Return the (x, y) coordinate for the center point of the cell that contains the specified text.  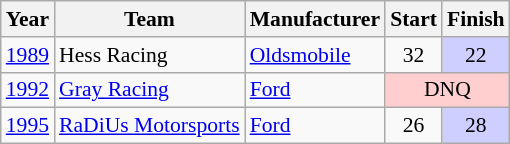
26 (414, 126)
Start (414, 19)
32 (414, 55)
Year (28, 19)
Team (150, 19)
DNQ (448, 90)
1995 (28, 126)
Finish (476, 19)
28 (476, 126)
Hess Racing (150, 55)
1989 (28, 55)
Manufacturer (315, 19)
Gray Racing (150, 90)
Oldsmobile (315, 55)
22 (476, 55)
1992 (28, 90)
RaDiUs Motorsports (150, 126)
